Return the [X, Y] coordinate for the center point of the cell that contains the specified text.  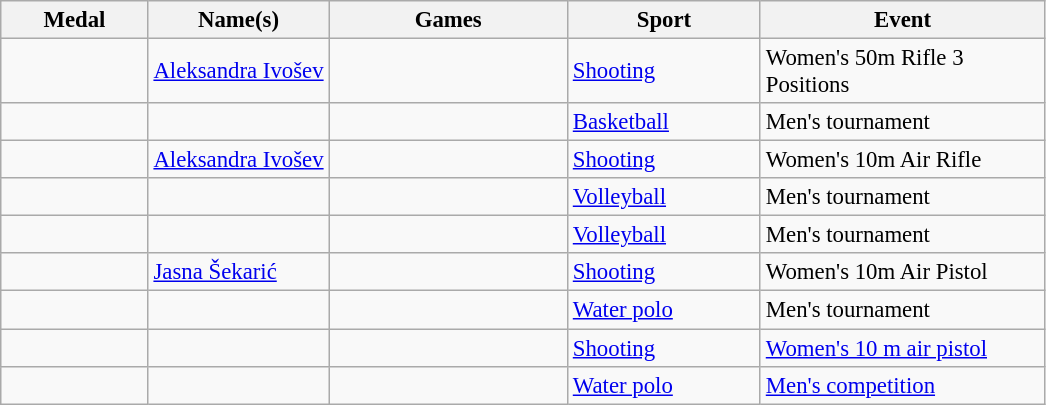
Men's competition [902, 385]
Basketball [664, 122]
Women's 50m Rifle 3 Positions [902, 72]
Women's 10m Air Rifle [902, 160]
Medal [74, 20]
Event [902, 20]
Jasna Šekarić [238, 273]
Women's 10m Air Pistol [902, 273]
Name(s) [238, 20]
Women's 10 m air pistol [902, 348]
Sport [664, 20]
Games [448, 20]
